Capture the cell that displays the provided text and extract its [X, Y] central coordinate. 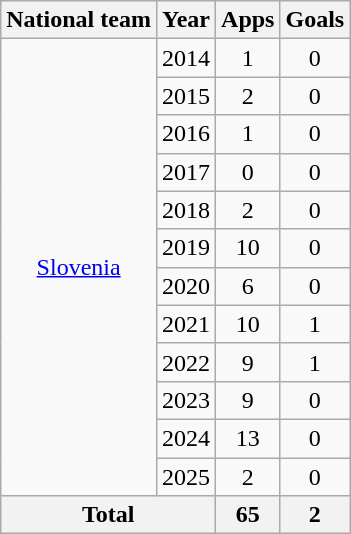
2017 [186, 172]
2020 [186, 286]
2015 [186, 96]
Total [108, 515]
Slovenia [79, 268]
Year [186, 20]
13 [248, 438]
2024 [186, 438]
2023 [186, 400]
Goals [315, 20]
65 [248, 515]
2018 [186, 210]
2014 [186, 58]
2019 [186, 248]
2016 [186, 134]
6 [248, 286]
2022 [186, 362]
National team [79, 20]
Apps [248, 20]
2021 [186, 324]
2025 [186, 477]
